Output the (X, Y) coordinate of the center of the cell containing the given text.  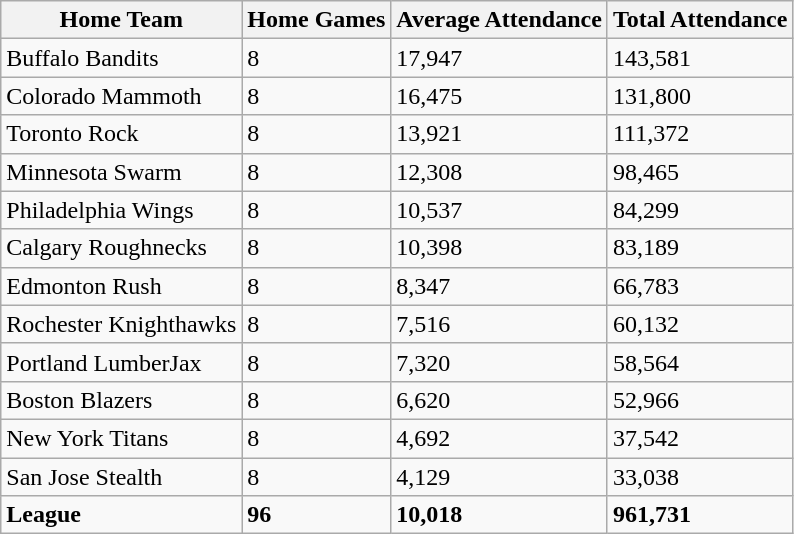
Average Attendance (500, 20)
Rochester Knighthawks (122, 324)
13,921 (500, 134)
7,516 (500, 324)
8,347 (500, 286)
33,038 (700, 477)
Toronto Rock (122, 134)
143,581 (700, 58)
10,537 (500, 210)
16,475 (500, 96)
Philadelphia Wings (122, 210)
4,692 (500, 438)
Home Team (122, 20)
52,966 (700, 400)
12,308 (500, 172)
58,564 (700, 362)
League (122, 515)
98,465 (700, 172)
Calgary Roughnecks (122, 248)
Home Games (316, 20)
10,398 (500, 248)
83,189 (700, 248)
84,299 (700, 210)
111,372 (700, 134)
6,620 (500, 400)
Buffalo Bandits (122, 58)
4,129 (500, 477)
66,783 (700, 286)
37,542 (700, 438)
131,800 (700, 96)
Colorado Mammoth (122, 96)
7,320 (500, 362)
Minnesota Swarm (122, 172)
New York Titans (122, 438)
60,132 (700, 324)
961,731 (700, 515)
Portland LumberJax (122, 362)
17,947 (500, 58)
Boston Blazers (122, 400)
San Jose Stealth (122, 477)
10,018 (500, 515)
96 (316, 515)
Edmonton Rush (122, 286)
Total Attendance (700, 20)
